Capture the cell that displays the provided text and extract its [X, Y] central coordinate. 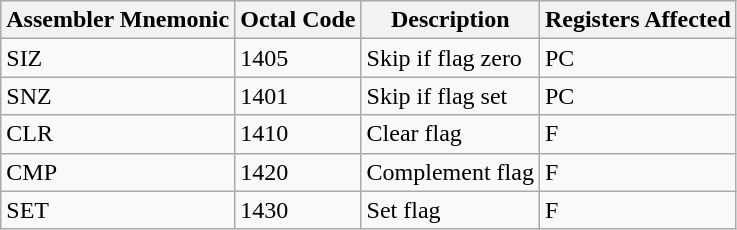
Assembler Mnemonic [118, 20]
SNZ [118, 96]
Set flag [450, 210]
Description [450, 20]
SET [118, 210]
1405 [298, 58]
SIZ [118, 58]
Skip if flag zero [450, 58]
1401 [298, 96]
Clear flag [450, 134]
Skip if flag set [450, 96]
Complement flag [450, 172]
1430 [298, 210]
CLR [118, 134]
Octal Code [298, 20]
Registers Affected [638, 20]
CMP [118, 172]
1420 [298, 172]
1410 [298, 134]
